Return [X, Y] of the center of cell containing provided text 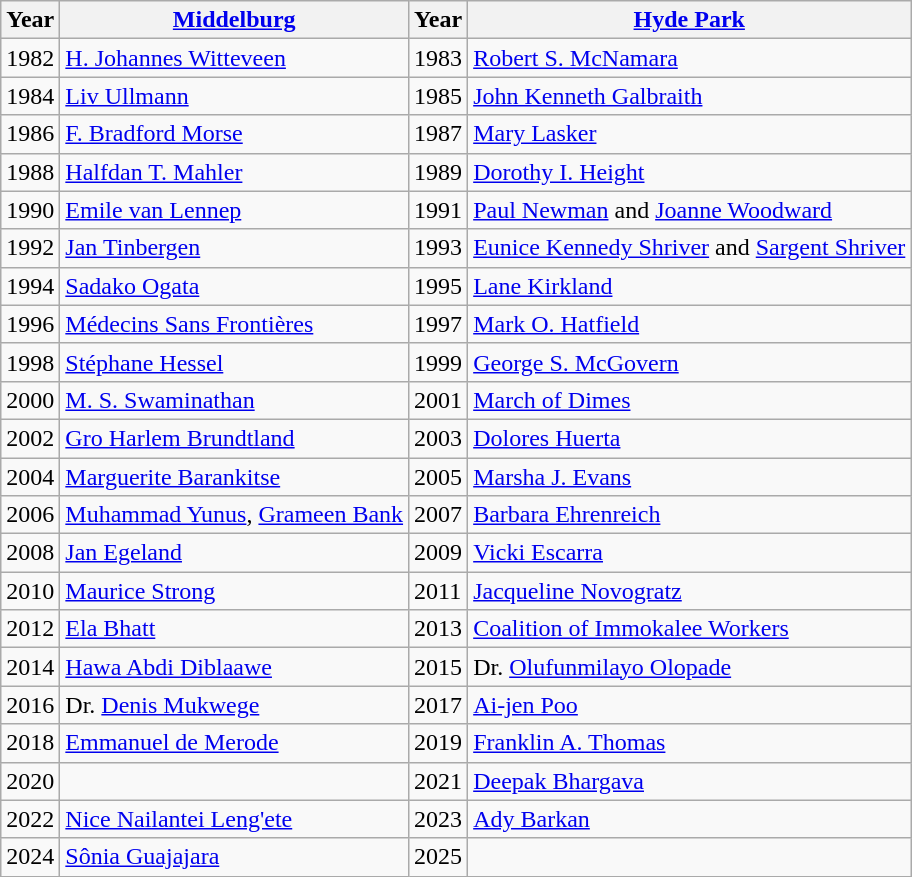
Emmanuel de Merode [234, 743]
Mark O. Hatfield [690, 324]
2000 [30, 400]
1997 [438, 324]
Ady Barkan [690, 819]
2006 [30, 515]
Dr. Olufunmilayo Olopade [690, 667]
Dorothy I. Height [690, 172]
1995 [438, 286]
Eunice Kennedy Shriver and Sargent Shriver [690, 248]
Coalition of Immokalee Workers [690, 629]
2014 [30, 667]
2017 [438, 705]
1988 [30, 172]
Stéphane Hessel [234, 362]
2001 [438, 400]
Ai-jen Poo [690, 705]
Gro Harlem Brundtland [234, 438]
1994 [30, 286]
2016 [30, 705]
Liv Ullmann [234, 96]
John Kenneth Galbraith [690, 96]
Jan Tinbergen [234, 248]
Robert S. McNamara [690, 58]
Dolores Huerta [690, 438]
2015 [438, 667]
F. Bradford Morse [234, 134]
2010 [30, 591]
2003 [438, 438]
1983 [438, 58]
George S. McGovern [690, 362]
Mary Lasker [690, 134]
2021 [438, 781]
Sônia Guajajara [234, 857]
Jan Egeland [234, 553]
Ela Bhatt [234, 629]
Vicki Escarra [690, 553]
1986 [30, 134]
Marsha J. Evans [690, 477]
2002 [30, 438]
1998 [30, 362]
Paul Newman and Joanne Woodward [690, 210]
Nice Nailantei Leng'ete [234, 819]
Dr. Denis Mukwege [234, 705]
Middelburg [234, 20]
2018 [30, 743]
Lane Kirkland [690, 286]
Deepak Bhargava [690, 781]
2009 [438, 553]
2004 [30, 477]
Barbara Ehrenreich [690, 515]
Franklin A. Thomas [690, 743]
2024 [30, 857]
Hyde Park [690, 20]
1989 [438, 172]
1982 [30, 58]
Muhammad Yunus, Grameen Bank [234, 515]
2025 [438, 857]
1987 [438, 134]
Marguerite Barankitse [234, 477]
1992 [30, 248]
2008 [30, 553]
2012 [30, 629]
Hawa Abdi Diblaawe [234, 667]
2007 [438, 515]
Maurice Strong [234, 591]
H. Johannes Witteveen [234, 58]
2005 [438, 477]
1996 [30, 324]
2011 [438, 591]
1990 [30, 210]
1999 [438, 362]
Sadako Ogata [234, 286]
Halfdan T. Mahler [234, 172]
1993 [438, 248]
2023 [438, 819]
2022 [30, 819]
2013 [438, 629]
Jacqueline Novogratz [690, 591]
March of Dimes [690, 400]
Emile van Lennep [234, 210]
2019 [438, 743]
1984 [30, 96]
1985 [438, 96]
2020 [30, 781]
1991 [438, 210]
Médecins Sans Frontières [234, 324]
M. S. Swaminathan [234, 400]
